Search for the cell housing the specified text and yield its (x, y) center coordinate. 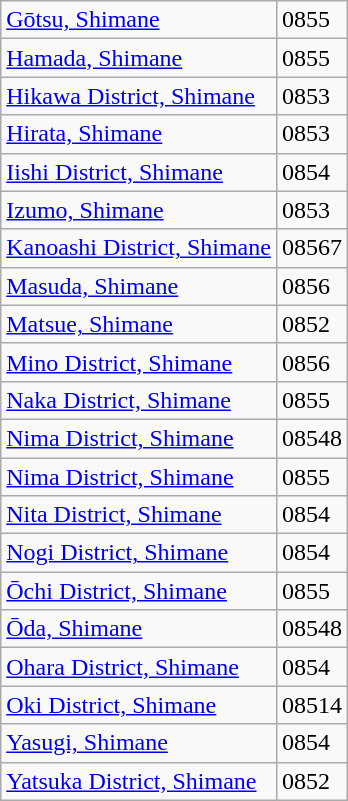
Kanoashi District, Shimane (139, 248)
Nogi District, Shimane (139, 553)
Yatsuka District, Shimane (139, 781)
Ohara District, Shimane (139, 667)
Izumo, Shimane (139, 210)
Ōchi District, Shimane (139, 591)
Masuda, Shimane (139, 286)
Nita District, Shimane (139, 515)
Hikawa District, Shimane (139, 96)
Ōda, Shimane (139, 629)
Hirata, Shimane (139, 134)
Oki District, Shimane (139, 705)
Matsue, Shimane (139, 324)
08567 (312, 248)
Iishi District, Shimane (139, 172)
Yasugi, Shimane (139, 743)
Naka District, Shimane (139, 400)
Hamada, Shimane (139, 58)
Gōtsu, Shimane (139, 20)
Mino District, Shimane (139, 362)
08514 (312, 705)
